Provide the [x, y] coordinate of the cell's center where the given text is located.  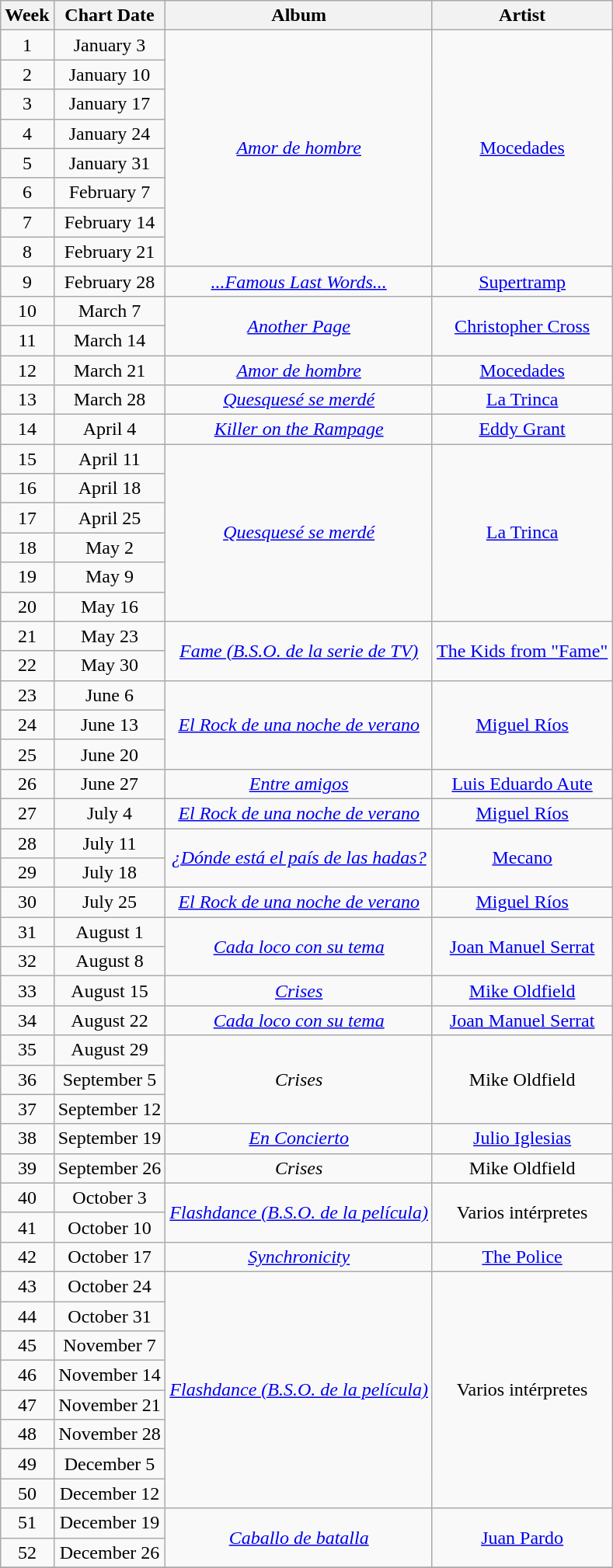
December 5 [110, 1464]
August 1 [110, 932]
22 [27, 666]
Album [299, 16]
August 8 [110, 961]
18 [27, 548]
28 [27, 843]
February 28 [110, 281]
September 19 [110, 1139]
5 [27, 163]
October 17 [110, 1257]
8 [27, 252]
August 15 [110, 991]
11 [27, 340]
Fame (B.S.O. de la serie de TV) [299, 651]
June 6 [110, 695]
21 [27, 636]
June 27 [110, 784]
June 20 [110, 754]
2 [27, 75]
May 2 [110, 548]
51 [27, 1523]
4 [27, 134]
Killer on the Rampage [299, 429]
March 7 [110, 311]
March 21 [110, 370]
37 [27, 1109]
January 17 [110, 104]
41 [27, 1227]
49 [27, 1464]
Week [27, 16]
Synchronicity [299, 1257]
29 [27, 873]
En Concierto [299, 1139]
April 25 [110, 518]
November 28 [110, 1434]
Entre amigos [299, 784]
March 14 [110, 340]
January 3 [110, 45]
23 [27, 695]
25 [27, 754]
August 29 [110, 1050]
24 [27, 725]
52 [27, 1552]
Eddy Grant [522, 429]
April 4 [110, 429]
June 13 [110, 725]
Luis Eduardo Aute [522, 784]
February 21 [110, 252]
November 21 [110, 1405]
May 9 [110, 577]
17 [27, 518]
16 [27, 488]
October 3 [110, 1198]
9 [27, 281]
December 19 [110, 1523]
30 [27, 902]
July 4 [110, 813]
13 [27, 400]
Another Page [299, 325]
34 [27, 1020]
15 [27, 459]
Mecano [522, 857]
19 [27, 577]
38 [27, 1139]
March 28 [110, 400]
20 [27, 607]
April 18 [110, 488]
36 [27, 1080]
44 [27, 1316]
Chart Date [110, 16]
September 12 [110, 1109]
January 10 [110, 75]
3 [27, 104]
47 [27, 1405]
December 12 [110, 1493]
The Police [522, 1257]
42 [27, 1257]
January 24 [110, 134]
October 10 [110, 1227]
October 31 [110, 1316]
October 24 [110, 1286]
27 [27, 813]
November 14 [110, 1375]
50 [27, 1493]
46 [27, 1375]
6 [27, 193]
May 30 [110, 666]
26 [27, 784]
January 31 [110, 163]
July 25 [110, 902]
Christopher Cross [522, 325]
33 [27, 991]
April 11 [110, 459]
40 [27, 1198]
43 [27, 1286]
10 [27, 311]
39 [27, 1168]
November 7 [110, 1346]
July 18 [110, 873]
Juan Pardo [522, 1538]
Supertramp [522, 281]
12 [27, 370]
1 [27, 45]
¿Dónde está el país de las hadas? [299, 857]
September 5 [110, 1080]
Julio Iglesias [522, 1139]
February 14 [110, 222]
45 [27, 1346]
December 26 [110, 1552]
July 11 [110, 843]
7 [27, 222]
Caballo de batalla [299, 1538]
...Famous Last Words... [299, 281]
May 16 [110, 607]
May 23 [110, 636]
February 7 [110, 193]
35 [27, 1050]
The Kids from "Fame" [522, 651]
Artist [522, 16]
August 22 [110, 1020]
31 [27, 932]
14 [27, 429]
32 [27, 961]
48 [27, 1434]
September 26 [110, 1168]
